Identify which cell holds the provided text, then report its [X, Y] central coordinate. 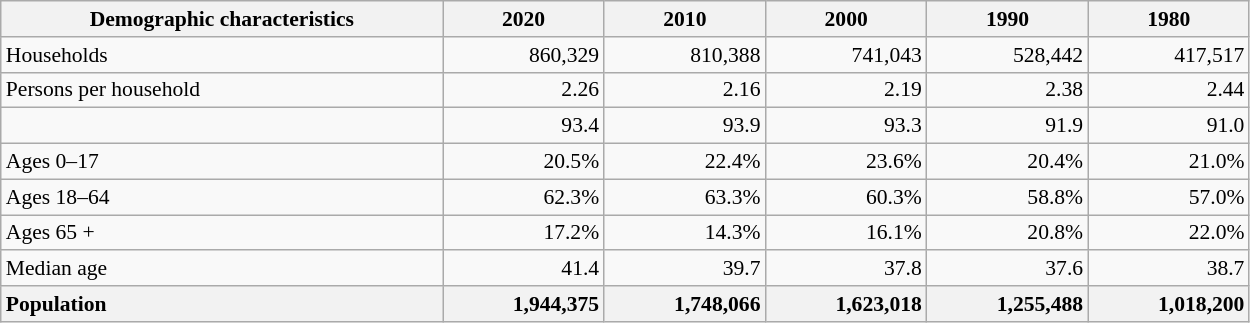
20.5% [524, 162]
Households [222, 55]
58.8% [1008, 197]
Ages 65 + [222, 233]
1,748,066 [684, 304]
22.4% [684, 162]
39.7 [684, 269]
741,043 [846, 55]
17.2% [524, 233]
93.9 [684, 126]
41.4 [524, 269]
1980 [1168, 19]
2.19 [846, 90]
2.26 [524, 90]
38.7 [1168, 269]
2.38 [1008, 90]
Median age [222, 269]
Population [222, 304]
1,255,488 [1008, 304]
417,517 [1168, 55]
91.9 [1008, 126]
22.0% [1168, 233]
93.4 [524, 126]
63.3% [684, 197]
37.6 [1008, 269]
1990 [1008, 19]
Ages 18–64 [222, 197]
91.0 [1168, 126]
57.0% [1168, 197]
Persons per household [222, 90]
2.44 [1168, 90]
528,442 [1008, 55]
23.6% [846, 162]
14.3% [684, 233]
2000 [846, 19]
16.1% [846, 233]
2020 [524, 19]
Demographic characteristics [222, 19]
1,944,375 [524, 304]
21.0% [1168, 162]
37.8 [846, 269]
1,623,018 [846, 304]
62.3% [524, 197]
Ages 0–17 [222, 162]
2.16 [684, 90]
1,018,200 [1168, 304]
810,388 [684, 55]
20.4% [1008, 162]
93.3 [846, 126]
2010 [684, 19]
60.3% [846, 197]
860,329 [524, 55]
20.8% [1008, 233]
